Detect which cell encompasses the target text, then output its [X, Y] center coordinate. 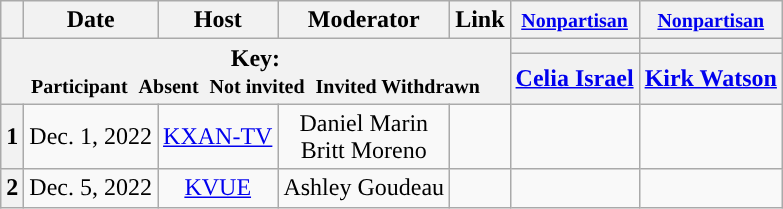
1 [12, 136]
Kirk Watson [710, 78]
Date [91, 20]
Daniel MarinBritt Moreno [364, 136]
Celia Israel [574, 78]
2 [12, 188]
Host [218, 20]
KVUE [218, 188]
Moderator [364, 20]
Ashley Goudeau [364, 188]
Key: Participant Absent Not invited Invited Withdrawn [256, 72]
Link [480, 20]
Dec. 1, 2022 [91, 136]
Dec. 5, 2022 [91, 188]
KXAN-TV [218, 136]
